Extract the (X, Y) coordinate from the center of the cell holding the provided text.  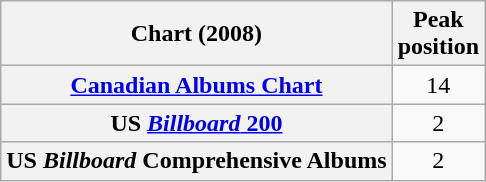
14 (438, 85)
Peakposition (438, 34)
Canadian Albums Chart (196, 85)
Chart (2008) (196, 34)
US Billboard 200 (196, 123)
US Billboard Comprehensive Albums (196, 161)
